Capture the cell that displays the provided text and extract its [X, Y] central coordinate. 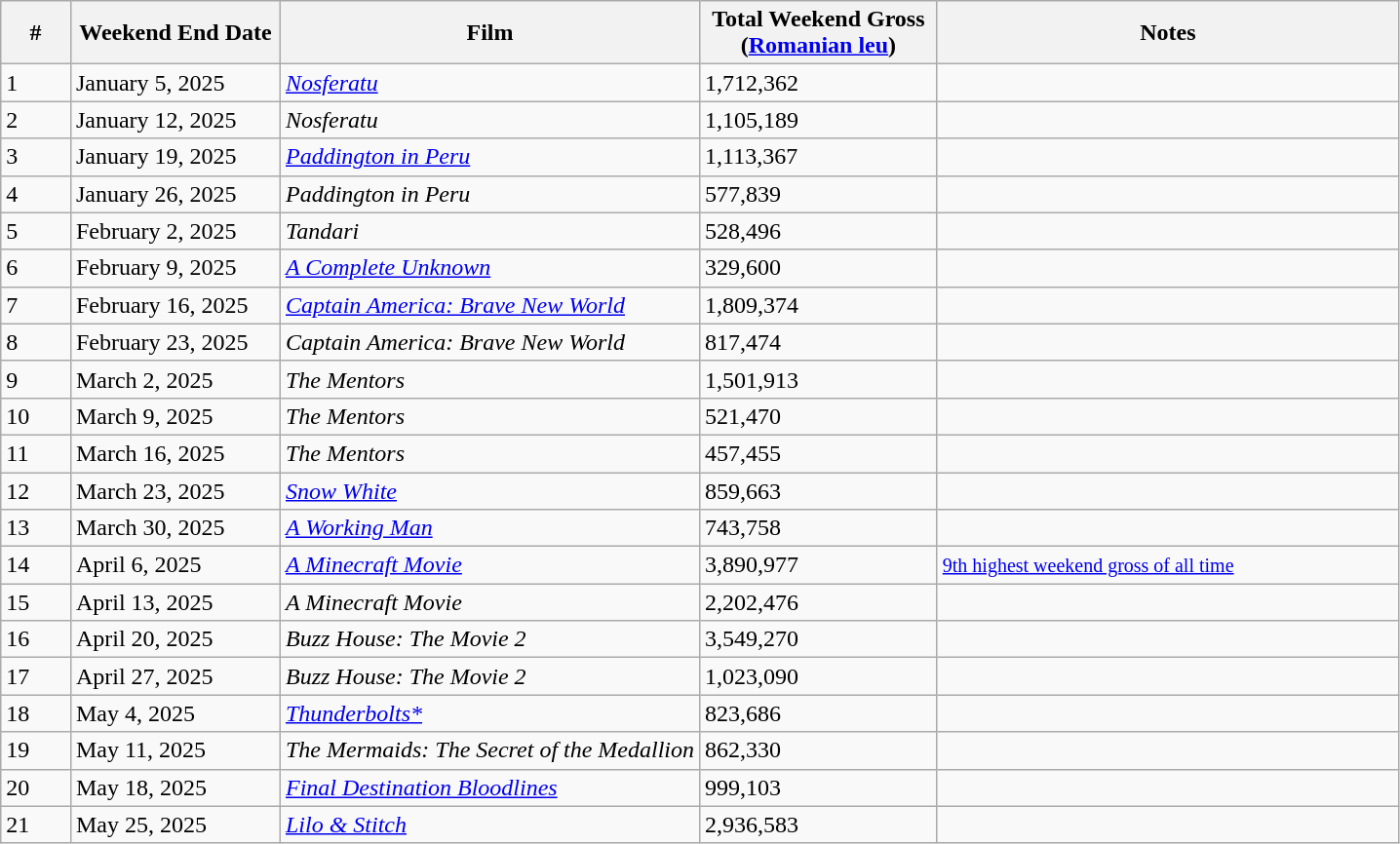
Final Destination Bloodlines [489, 787]
20 [36, 787]
Total Weekend Gross(Romanian leu) [819, 33]
March 2, 2025 [175, 379]
528,496 [819, 231]
5 [36, 231]
817,474 [819, 342]
12 [36, 490]
Film [489, 33]
862,330 [819, 750]
Notes [1168, 33]
March 30, 2025 [175, 528]
March 16, 2025 [175, 453]
7 [36, 305]
17 [36, 676]
April 6, 2025 [175, 565]
13 [36, 528]
March 23, 2025 [175, 490]
1,105,189 [819, 120]
January 5, 2025 [175, 83]
Tandari [489, 231]
14 [36, 565]
1,023,090 [819, 676]
4 [36, 194]
Weekend End Date [175, 33]
999,103 [819, 787]
# [36, 33]
May 4, 2025 [175, 713]
15 [36, 602]
823,686 [819, 713]
January 26, 2025 [175, 194]
Thunderbolts* [489, 713]
January 19, 2025 [175, 157]
6 [36, 268]
18 [36, 713]
10 [36, 416]
2 [36, 120]
A Working Man [489, 528]
April 13, 2025 [175, 602]
February 9, 2025 [175, 268]
May 18, 2025 [175, 787]
11 [36, 453]
1,501,913 [819, 379]
February 16, 2025 [175, 305]
2,936,583 [819, 825]
April 20, 2025 [175, 639]
Lilo & Stitch [489, 825]
3,549,270 [819, 639]
January 12, 2025 [175, 120]
19 [36, 750]
March 9, 2025 [175, 416]
859,663 [819, 490]
1 [36, 83]
1,809,374 [819, 305]
1,113,367 [819, 157]
21 [36, 825]
Snow White [489, 490]
8 [36, 342]
9 [36, 379]
3,890,977 [819, 565]
The Mermaids: The Secret of the Medallion [489, 750]
9th highest weekend gross of all time [1168, 565]
743,758 [819, 528]
16 [36, 639]
577,839 [819, 194]
February 23, 2025 [175, 342]
April 27, 2025 [175, 676]
May 25, 2025 [175, 825]
February 2, 2025 [175, 231]
A Complete Unknown [489, 268]
521,470 [819, 416]
457,455 [819, 453]
3 [36, 157]
1,712,362 [819, 83]
2,202,476 [819, 602]
May 11, 2025 [175, 750]
329,600 [819, 268]
